Capture the cell that displays the provided text and extract its (X, Y) central coordinate. 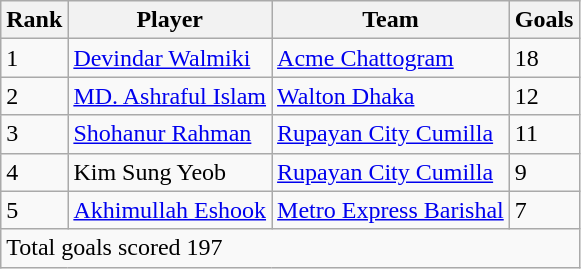
Player (170, 20)
12 (544, 96)
7 (544, 210)
3 (34, 134)
1 (34, 58)
Walton Dhaka (391, 96)
Kim Sung Yeob (170, 172)
Team (391, 20)
11 (544, 134)
4 (34, 172)
Metro Express Barishal (391, 210)
Devindar Walmiki (170, 58)
Shohanur Rahman (170, 134)
Rank (34, 20)
MD. Ashraful Islam (170, 96)
Akhimullah Eshook (170, 210)
9 (544, 172)
Total goals scored 197 (290, 248)
2 (34, 96)
18 (544, 58)
Goals (544, 20)
Acme Chattogram (391, 58)
5 (34, 210)
